Locate the cell with the specified text and output its [x, y] center coordinate. 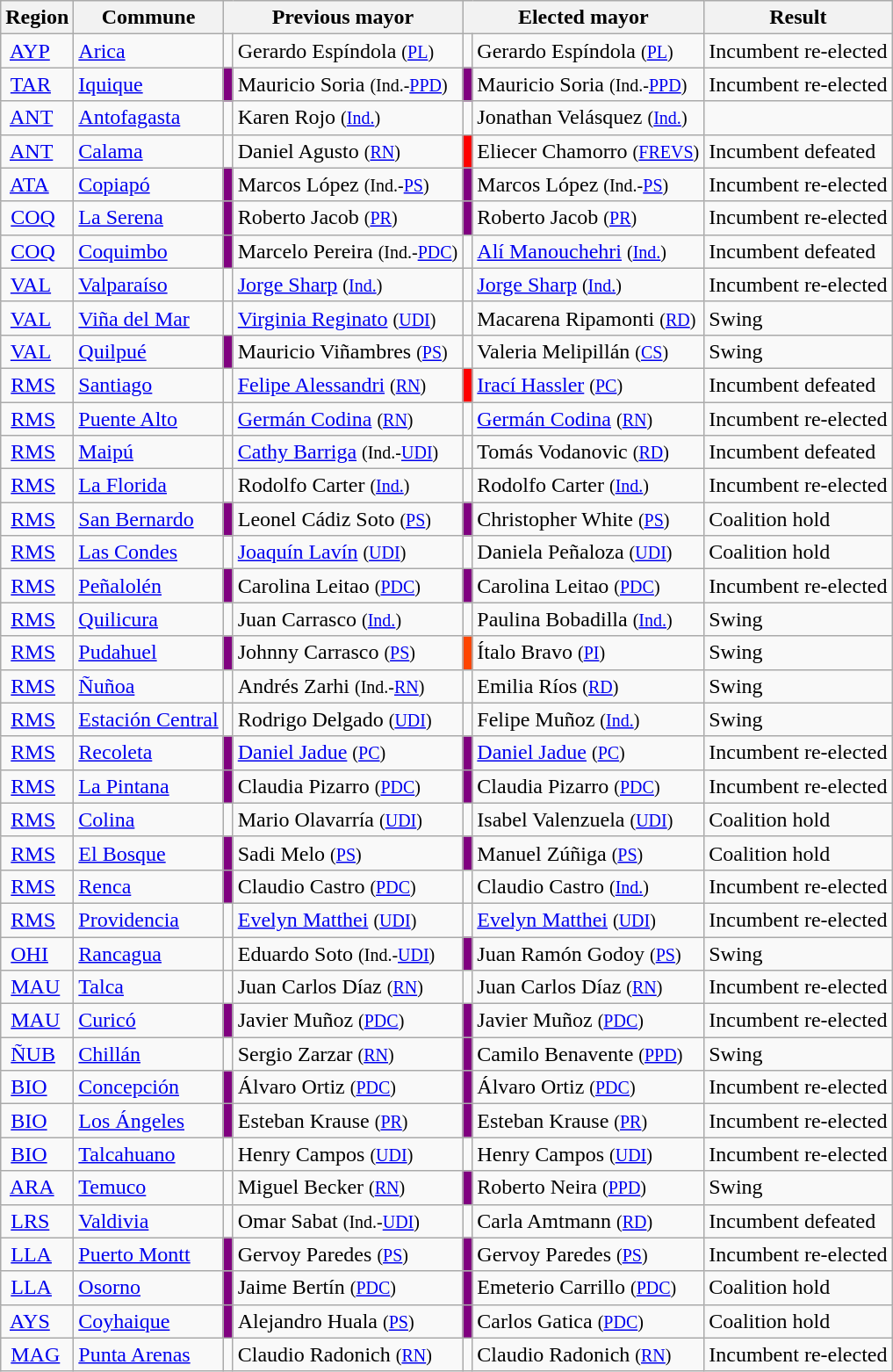
Ítalo Bravo (PI) [588, 653]
Tomás Vodanovic (RD) [588, 452]
Colina [148, 820]
Curicó [148, 1021]
Emeterio Carrillo (PDC) [588, 1288]
Result [798, 18]
Arica [148, 51]
Puente Alto [148, 419]
Valeria Melipillán (CS) [588, 351]
Miguel Becker (RN) [348, 1188]
Copiapó [148, 184]
Peñalolén [148, 586]
AYS [37, 1321]
Concepción [148, 1087]
Andrés Zarhi (Ind.-RN) [348, 686]
Mauricio Viñambres (PS) [348, 351]
Claudio Castro (Ind.) [588, 886]
Pudahuel [148, 653]
La Florida [148, 486]
Quilicura [148, 619]
Commune [148, 18]
Antofagasta [148, 118]
Christopher White (PS) [588, 519]
Alí Manouchehri (Ind.) [588, 251]
Marcelo Pereira (Ind.-PDC) [348, 251]
Macarena Ripamonti (RD) [588, 318]
Eliecer Chamorro (FREVS) [588, 151]
Coquimbo [148, 251]
ARA [37, 1188]
San Bernardo [148, 519]
Providencia [148, 920]
Osorno [148, 1288]
Felipe Muñoz (Ind.) [588, 719]
Maipú [148, 452]
Omar Sabat (Ind.-UDI) [348, 1221]
Cathy Barriga (Ind.-UDI) [348, 452]
Mario Olavarría (UDI) [348, 820]
Valdivia [148, 1221]
Previous mayor [342, 18]
Jonathan Velásquez (Ind.) [588, 118]
Estación Central [148, 719]
TAR [37, 84]
Emilia Ríos (RD) [588, 686]
Coyhaique [148, 1321]
Daniela Peñaloza (UDI) [588, 552]
Claudio Castro (PDC) [348, 886]
Roberto Neira (PPD) [588, 1188]
Carlos Gatica (PDC) [588, 1321]
Johnny Carrasco (PS) [348, 653]
Quilpué [148, 351]
Sergio Zarzar (RN) [348, 1054]
Region [37, 18]
Punta Arenas [148, 1354]
Santiago [148, 385]
Virginia Reginato (UDI) [348, 318]
Manuel Zúñiga (PS) [588, 853]
Los Ángeles [148, 1121]
Isabel Valenzuela (UDI) [588, 820]
Ñuñoa [148, 686]
OHI [37, 953]
Talcahuano [148, 1154]
Valparaíso [148, 285]
Juan Carrasco (Ind.) [348, 619]
Rodrigo Delgado (UDI) [348, 719]
Elected mayor [583, 18]
Juan Ramón Godoy (PS) [588, 953]
Iquique [148, 84]
Daniel Agusto (RN) [348, 151]
Calama [148, 151]
Las Condes [148, 552]
Carla Amtmann (RD) [588, 1221]
LRS [37, 1221]
Irací Hassler (PC) [588, 385]
Alejandro Huala (PS) [348, 1321]
Recoleta [148, 753]
ÑUB [37, 1054]
Joaquín Lavín (UDI) [348, 552]
Eduardo Soto (Ind.-UDI) [348, 953]
Camilo Benavente (PPD) [588, 1054]
Rancagua [148, 953]
ATA [37, 184]
Paulina Bobadilla (Ind.) [588, 619]
Jaime Bertín (PDC) [348, 1288]
Chillán [148, 1054]
La Pintana [148, 786]
Leonel Cádiz Soto (PS) [348, 519]
Temuco [148, 1188]
Talca [148, 987]
Karen Rojo (Ind.) [348, 118]
Sadi Melo (PS) [348, 853]
Renca [148, 886]
El Bosque [148, 853]
MAG [37, 1354]
AYP [37, 51]
Puerto Montt [148, 1254]
Viña del Mar [148, 318]
Felipe Alessandri (RN) [348, 385]
La Serena [148, 218]
